Detect which cell encompasses the target text, then output its (x, y) center coordinate. 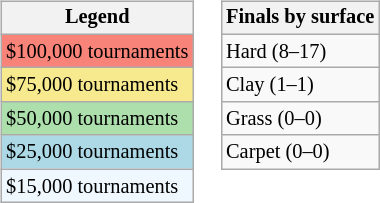
Carpet (0–0) (300, 152)
$25,000 tournaments (97, 152)
$15,000 tournaments (97, 186)
$75,000 tournaments (97, 85)
Grass (0–0) (300, 119)
Finals by surface (300, 18)
$100,000 tournaments (97, 51)
Hard (8–17) (300, 51)
Clay (1–1) (300, 85)
Legend (97, 18)
$50,000 tournaments (97, 119)
